Locate the cell with the specified text and output its (X, Y) center coordinate. 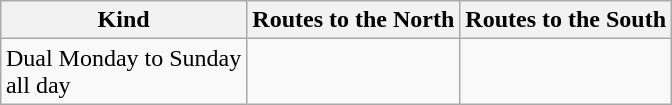
Dual Monday to Sunday all day (123, 72)
Routes to the North (354, 20)
Routes to the South (566, 20)
Kind (123, 20)
